Return (X, Y) of the center of cell containing provided text 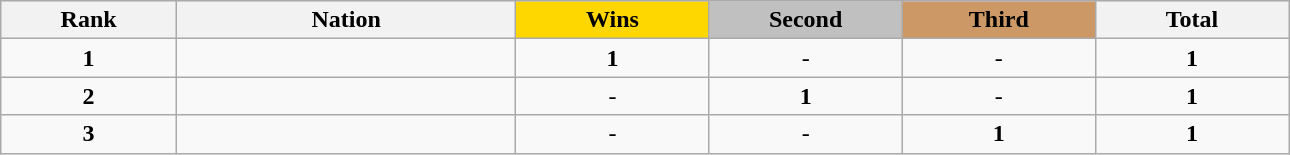
Total (1192, 20)
3 (89, 134)
Wins (612, 20)
Rank (89, 20)
2 (89, 96)
Second (806, 20)
Nation (346, 20)
Third (998, 20)
